Locate the cell with the specified text and output its (x, y) center coordinate. 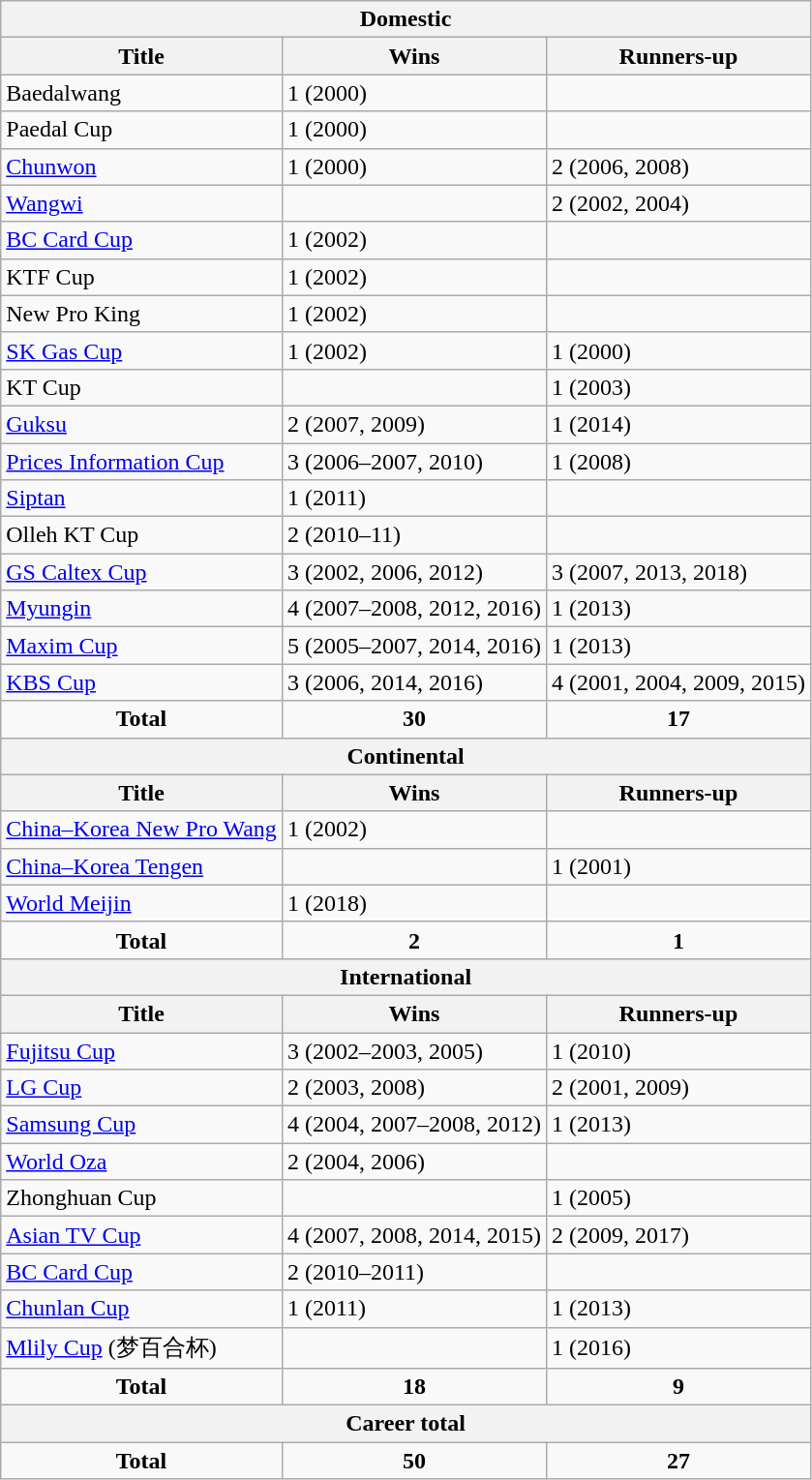
1 (2018) (414, 903)
4 (2007, 2008, 2014, 2015) (414, 1235)
KBS Cup (141, 682)
4 (2001, 2004, 2009, 2015) (677, 682)
Wangwi (141, 203)
Asian TV Cup (141, 1235)
27 (677, 1461)
5 (2005–2007, 2014, 2016) (414, 646)
1 (2008) (677, 462)
9 (677, 1387)
LG Cup (141, 1088)
Maxim Cup (141, 646)
18 (414, 1387)
Prices Information Cup (141, 462)
New Pro King (141, 314)
World Meijin (141, 903)
Mlily Cup (梦百合杯) (141, 1347)
Olleh KT Cup (141, 535)
China–Korea Tengen (141, 866)
Chunwon (141, 166)
30 (414, 719)
1 (2010) (677, 1050)
3 (2006–2007, 2010) (414, 462)
Fujitsu Cup (141, 1050)
2 (2001, 2009) (677, 1088)
Continental (406, 756)
2 (2007, 2009) (414, 424)
3 (2006, 2014, 2016) (414, 682)
2 (414, 940)
KTF Cup (141, 277)
KT Cup (141, 387)
China–Korea New Pro Wang (141, 830)
International (406, 977)
Chunlan Cup (141, 1309)
1 (2001) (677, 866)
3 (2002–2003, 2005) (414, 1050)
Baedalwang (141, 93)
Myungin (141, 609)
Domestic (406, 19)
1 (2005) (677, 1198)
2 (2010–11) (414, 535)
2 (2006, 2008) (677, 166)
SK Gas Cup (141, 350)
2 (2010–2011) (414, 1272)
4 (2004, 2007–2008, 2012) (414, 1125)
2 (2003, 2008) (414, 1088)
Zhonghuan Cup (141, 1198)
1 (2014) (677, 424)
2 (2002, 2004) (677, 203)
2 (2004, 2006) (414, 1162)
Guksu (141, 424)
GS Caltex Cup (141, 572)
3 (2002, 2006, 2012) (414, 572)
World Oza (141, 1162)
1 (2016) (677, 1347)
50 (414, 1461)
1 (2003) (677, 387)
3 (2007, 2013, 2018) (677, 572)
Siptan (141, 498)
17 (677, 719)
Samsung Cup (141, 1125)
Paedal Cup (141, 130)
Career total (406, 1424)
2 (2009, 2017) (677, 1235)
1 (677, 940)
4 (2007–2008, 2012, 2016) (414, 609)
